Pinpoint the cell where the given text exists, returning its [x, y] midpoint coordinate. 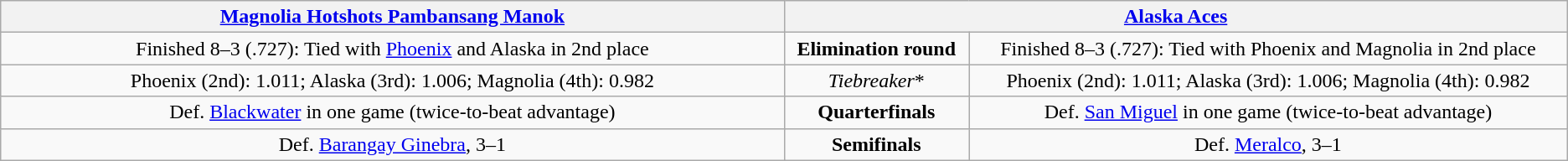
Magnolia Hotshots Pambansang Manok [392, 17]
Def. Blackwater in one game (twice-to-beat advantage) [392, 112]
Finished 8–3 (.727): Tied with Phoenix and Alaska in 2nd place [392, 49]
Elimination round [876, 49]
Semifinals [876, 144]
Finished 8–3 (.727): Tied with Phoenix and Magnolia in 2nd place [1268, 49]
Tiebreaker* [876, 80]
Def. Meralco, 3–1 [1268, 144]
Def. Barangay Ginebra, 3–1 [392, 144]
Alaska Aces [1176, 17]
Quarterfinals [876, 112]
Def. San Miguel in one game (twice-to-beat advantage) [1268, 112]
